Scan for the cell matching the given text and deliver its (x, y) coordinate at center. 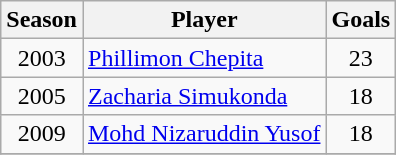
Goals (361, 20)
Player (204, 20)
2005 (42, 96)
2009 (42, 134)
23 (361, 58)
Phillimon Chepita (204, 58)
Season (42, 20)
Zacharia Simukonda (204, 96)
Mohd Nizaruddin Yusof (204, 134)
2003 (42, 58)
